Output the [x, y] coordinate of the center of the cell containing the given text.  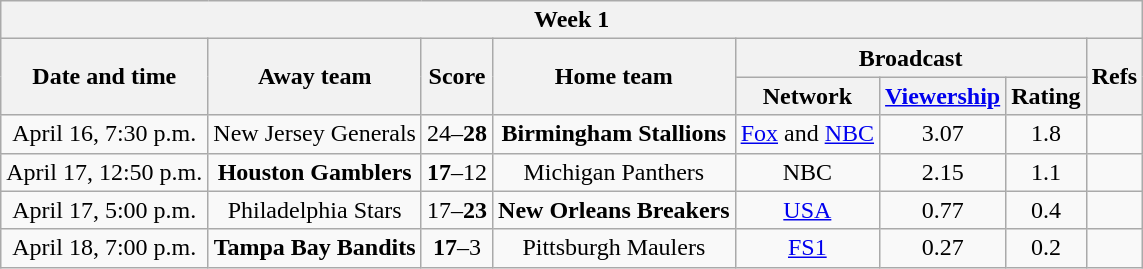
0.27 [943, 248]
April 17, 5:00 p.m. [104, 210]
New Jersey Generals [315, 134]
Houston Gamblers [315, 172]
Home team [614, 77]
17–12 [456, 172]
17–23 [456, 210]
Michigan Panthers [614, 172]
NBC [807, 172]
3.07 [943, 134]
24–28 [456, 134]
Refs [1114, 77]
2.15 [943, 172]
Broadcast [910, 58]
Rating [1046, 96]
USA [807, 210]
Week 1 [572, 20]
0.2 [1046, 248]
Philadelphia Stars [315, 210]
Score [456, 77]
Date and time [104, 77]
Pittsburgh Maulers [614, 248]
April 18, 7:00 p.m. [104, 248]
Away team [315, 77]
New Orleans Breakers [614, 210]
0.4 [1046, 210]
1.8 [1046, 134]
April 16, 7:30 p.m. [104, 134]
Tampa Bay Bandits [315, 248]
Network [807, 96]
Fox and NBC [807, 134]
Birmingham Stallions [614, 134]
FS1 [807, 248]
0.77 [943, 210]
17–3 [456, 248]
April 17, 12:50 p.m. [104, 172]
Viewership [943, 96]
1.1 [1046, 172]
